Capture the cell that displays the provided text and extract its [X, Y] central coordinate. 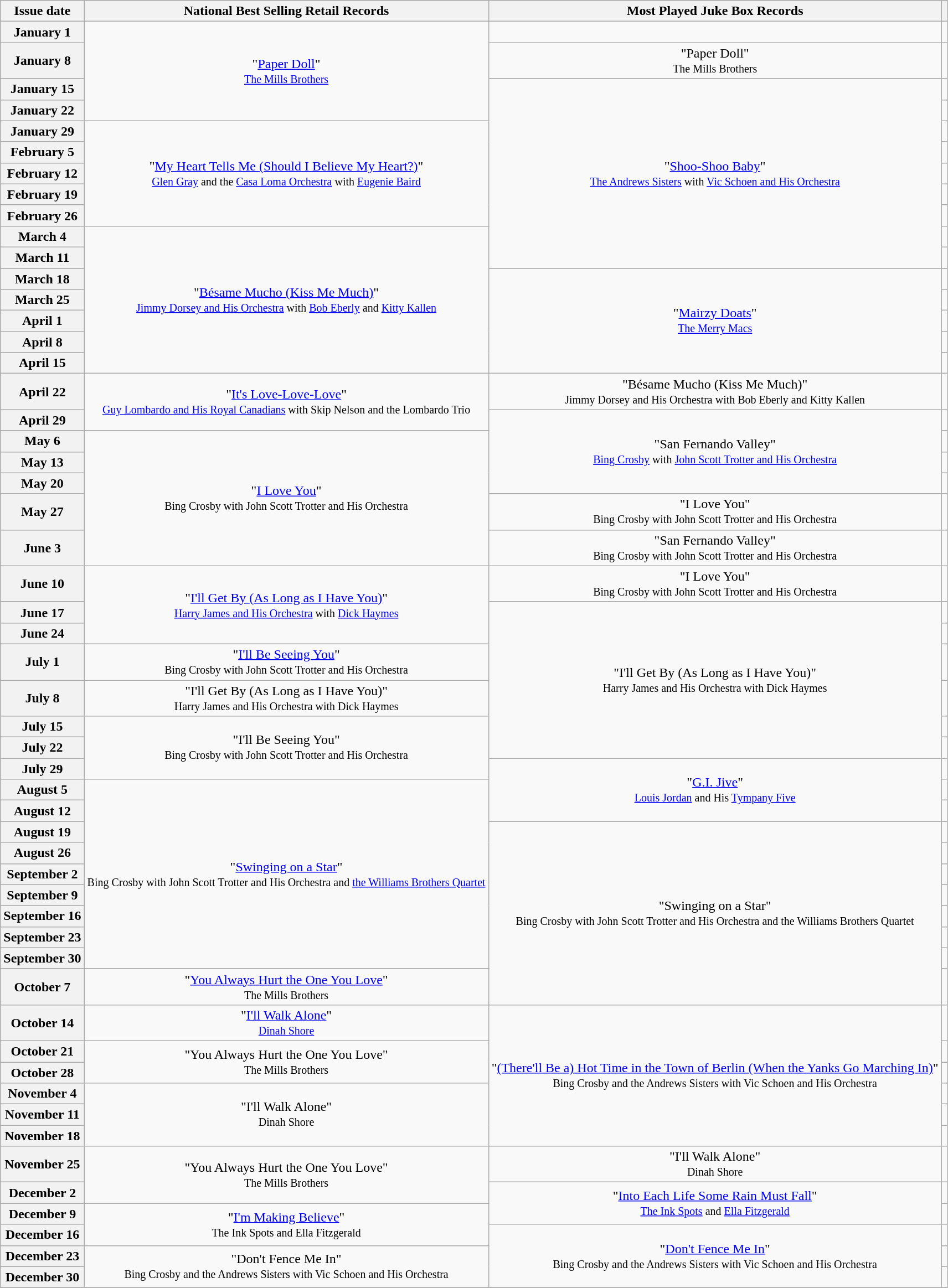
"G.I. Jive"Louis Jordan and His Tympany Five [715, 790]
February 5 [42, 152]
December 9 [42, 1214]
"It's Love-Love-Love"Guy Lombardo and His Royal Canadians with Skip Nelson and the Lombardo Trio [286, 402]
"Shoo-Shoo Baby"The Andrews Sisters with Vic Schoen and His Orchestra [715, 174]
June 24 [42, 633]
September 2 [42, 874]
August 26 [42, 853]
April 22 [42, 392]
May 13 [42, 462]
March 25 [42, 300]
"Into Each Life Some Rain Must Fall"The Ink Spots and Ella Fitzgerald [715, 1203]
March 18 [42, 278]
November 18 [42, 1136]
April 15 [42, 363]
November 11 [42, 1115]
April 1 [42, 321]
January 1 [42, 32]
June 17 [42, 612]
September 23 [42, 937]
December 16 [42, 1235]
March 4 [42, 236]
Most Played Juke Box Records [715, 11]
May 20 [42, 483]
July 22 [42, 748]
January 15 [42, 89]
October 21 [42, 1051]
Issue date [42, 11]
"I'm Making Believe"The Ink Spots and Ella Fitzgerald [286, 1224]
January 29 [42, 131]
July 1 [42, 662]
May 27 [42, 511]
July 29 [42, 769]
August 5 [42, 790]
National Best Selling Retail Records [286, 11]
June 3 [42, 548]
March 11 [42, 257]
February 12 [42, 173]
November 4 [42, 1094]
December 30 [42, 1277]
July 8 [42, 697]
December 23 [42, 1256]
April 8 [42, 342]
February 26 [42, 215]
January 22 [42, 110]
September 9 [42, 895]
September 30 [42, 958]
"(There'll Be a) Hot Time in the Town of Berlin (When the Yanks Go Marching In)"Bing Crosby and the Andrews Sisters with Vic Schoen and His Orchestra [715, 1075]
February 19 [42, 194]
December 2 [42, 1193]
August 19 [42, 832]
July 15 [42, 727]
November 25 [42, 1165]
September 16 [42, 916]
August 12 [42, 811]
October 28 [42, 1072]
May 6 [42, 441]
April 29 [42, 420]
October 14 [42, 1023]
January 8 [42, 61]
October 7 [42, 986]
June 10 [42, 583]
"My Heart Tells Me (Should I Believe My Heart?)"Glen Gray and the Casa Loma Orchestra with Eugenie Baird [286, 173]
"Mairzy Doats"The Merry Macs [715, 320]
